Identify which cell holds the provided text, then report its (x, y) central coordinate. 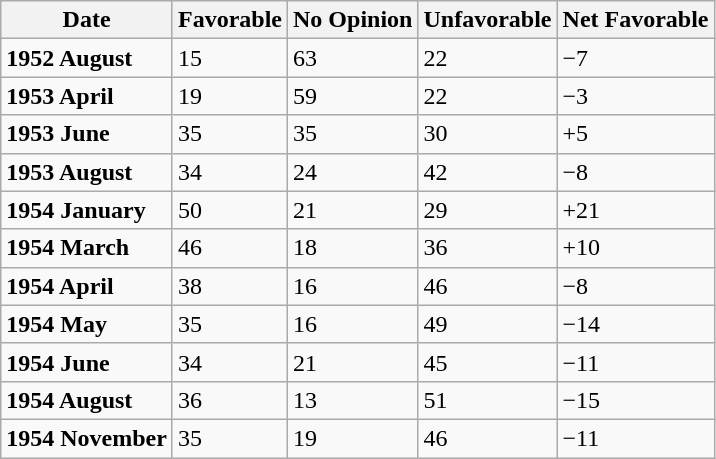
1954 March (87, 248)
18 (353, 248)
−14 (636, 324)
1954 January (87, 210)
Net Favorable (636, 20)
1954 June (87, 362)
−3 (636, 96)
59 (353, 96)
Date (87, 20)
−15 (636, 400)
38 (230, 286)
1952 August (87, 58)
30 (488, 134)
+21 (636, 210)
45 (488, 362)
+10 (636, 248)
+5 (636, 134)
29 (488, 210)
1953 August (87, 172)
Unfavorable (488, 20)
50 (230, 210)
51 (488, 400)
13 (353, 400)
42 (488, 172)
1954 November (87, 438)
−7 (636, 58)
15 (230, 58)
1954 August (87, 400)
Favorable (230, 20)
1954 May (87, 324)
1953 June (87, 134)
1954 April (87, 286)
24 (353, 172)
49 (488, 324)
63 (353, 58)
1953 April (87, 96)
No Opinion (353, 20)
